Return (x, y) of the center of cell containing provided text 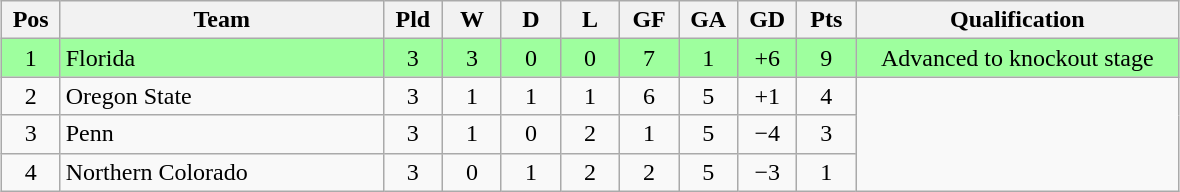
GF (650, 20)
−4 (768, 134)
9 (826, 58)
L (590, 20)
GA (708, 20)
−3 (768, 172)
Pos (30, 20)
D (530, 20)
Pld (412, 20)
+6 (768, 58)
Oregon State (222, 96)
7 (650, 58)
Advanced to knockout stage (1018, 58)
Northern Colorado (222, 172)
Penn (222, 134)
Florida (222, 58)
Team (222, 20)
Qualification (1018, 20)
W (472, 20)
+1 (768, 96)
GD (768, 20)
Pts (826, 20)
6 (650, 96)
